Scan for the cell matching the given text and deliver its [x, y] coordinate at center. 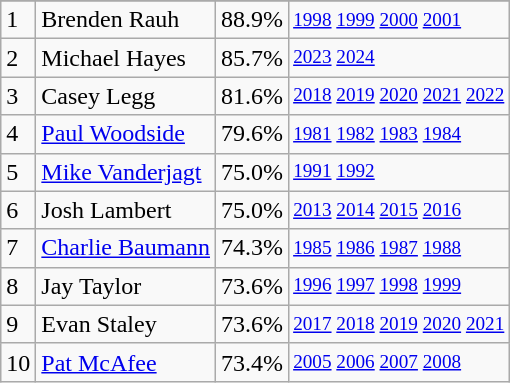
88.9% [252, 20]
Charlie Baumann [126, 248]
4 [18, 134]
Michael Hayes [126, 58]
2017 2018 2019 2020 2021 [399, 324]
1981 1982 1983 1984 [399, 134]
Brenden Rauh [126, 20]
2005 2006 2007 2008 [399, 362]
73.4% [252, 362]
7 [18, 248]
2013 2014 2015 2016 [399, 210]
8 [18, 286]
85.7% [252, 58]
1998 1999 2000 2001 [399, 20]
Pat McAfee [126, 362]
79.6% [252, 134]
2 [18, 58]
Mike Vanderjagt [126, 172]
10 [18, 362]
6 [18, 210]
2023 2024 [399, 58]
2018 2019 2020 2021 2022 [399, 96]
1 [18, 20]
1985 1986 1987 1988 [399, 248]
3 [18, 96]
5 [18, 172]
Evan Staley [126, 324]
81.6% [252, 96]
Josh Lambert [126, 210]
Casey Legg [126, 96]
Paul Woodside [126, 134]
1996 1997 1998 1999 [399, 286]
1991 1992 [399, 172]
Jay Taylor [126, 286]
9 [18, 324]
74.3% [252, 248]
